Locate the cell with the specified text and output its (X, Y) center coordinate. 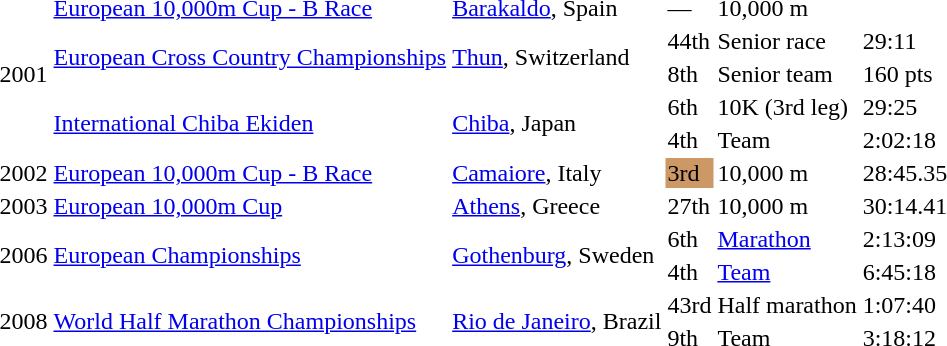
Senior team (787, 74)
43rd (690, 305)
Gothenburg, Sweden (557, 256)
Half marathon (787, 305)
International Chiba Ekiden (250, 124)
10K (3rd leg) (787, 107)
27th (690, 206)
Thun, Switzerland (557, 58)
44th (690, 41)
European 10,000m Cup (250, 206)
European Championships (250, 256)
European 10,000m Cup - B Race (250, 173)
3rd (690, 173)
8th (690, 74)
Marathon (787, 239)
Athens, Greece (557, 206)
Senior race (787, 41)
Chiba, Japan (557, 124)
Camaiore, Italy (557, 173)
European Cross Country Championships (250, 58)
